Search for the cell housing the specified text and yield its [x, y] center coordinate. 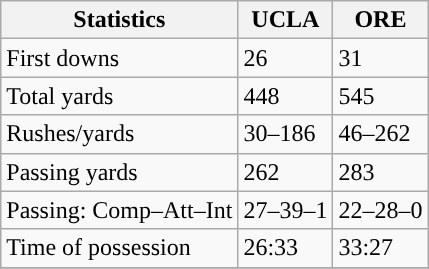
Rushes/yards [120, 134]
448 [286, 96]
283 [380, 172]
26:33 [286, 248]
30–186 [286, 134]
UCLA [286, 20]
26 [286, 58]
Passing: Comp–Att–Int [120, 210]
262 [286, 172]
Statistics [120, 20]
31 [380, 58]
Total yards [120, 96]
46–262 [380, 134]
27–39–1 [286, 210]
Passing yards [120, 172]
Time of possession [120, 248]
22–28–0 [380, 210]
ORE [380, 20]
First downs [120, 58]
33:27 [380, 248]
545 [380, 96]
